Find where the given text appears and provide that cell's center as [X, Y] coordinate. 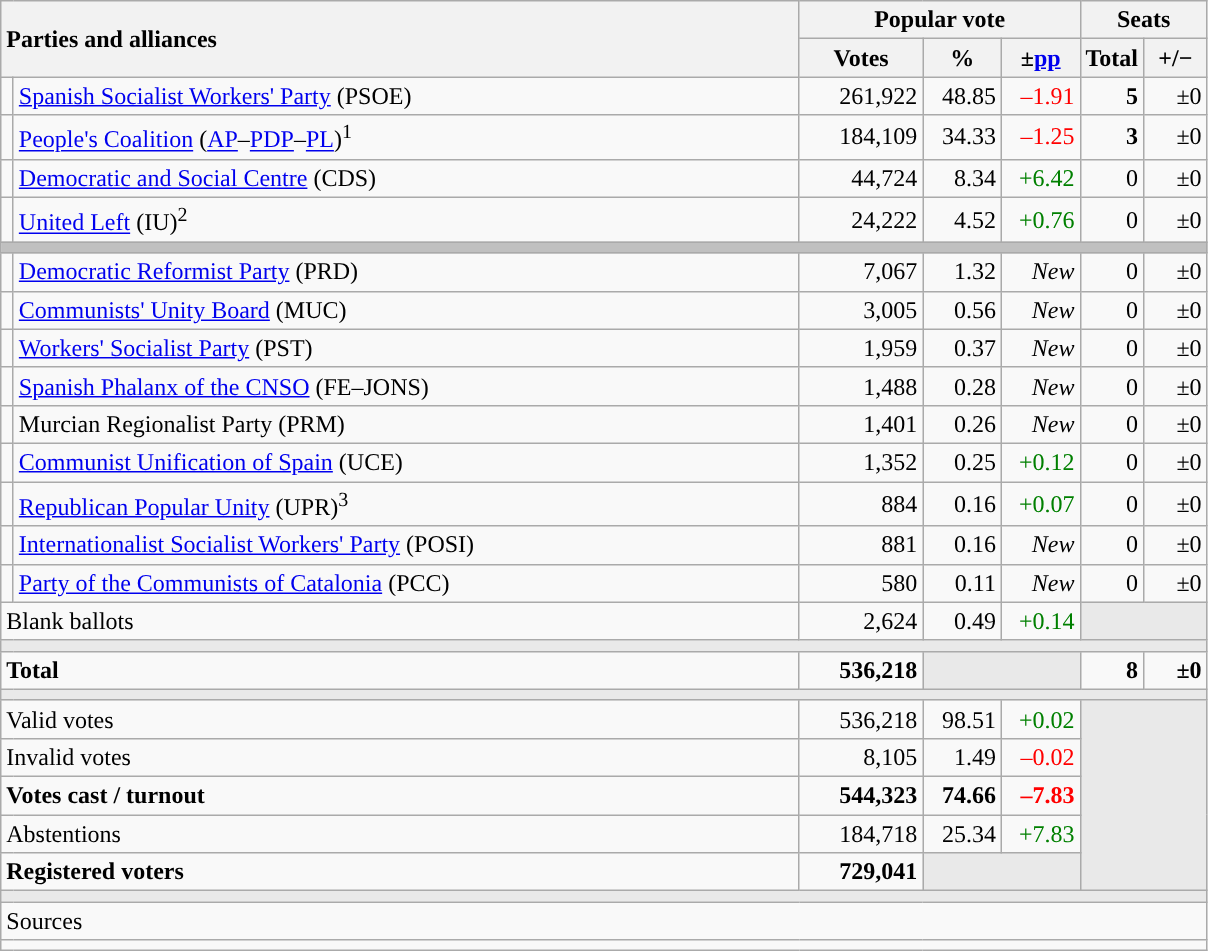
Parties and alliances [400, 39]
0.37 [962, 348]
Democratic Reformist Party (PRD) [406, 272]
Abstentions [400, 834]
Democratic and Social Centre (CDS) [406, 178]
1,352 [861, 462]
24,222 [861, 220]
5 [1112, 96]
0.26 [962, 424]
Blank ballots [400, 621]
884 [861, 504]
74.66 [962, 796]
1.32 [962, 272]
44,724 [861, 178]
4.52 [962, 220]
0.49 [962, 621]
Communists' Unity Board (MUC) [406, 310]
261,922 [861, 96]
+/− [1176, 58]
Seats [1144, 20]
+6.42 [1040, 178]
% [962, 58]
8.34 [962, 178]
Votes [861, 58]
881 [861, 545]
25.34 [962, 834]
+0.14 [1040, 621]
Workers' Socialist Party (PST) [406, 348]
+0.07 [1040, 504]
Invalid votes [400, 758]
Murcian Regionalist Party (PRM) [406, 424]
3,005 [861, 310]
0.56 [962, 310]
48.85 [962, 96]
Republican Popular Unity (UPR)3 [406, 504]
Spanish Phalanx of the CNSO (FE–JONS) [406, 386]
0.28 [962, 386]
1,401 [861, 424]
544,323 [861, 796]
8 [1112, 670]
2,624 [861, 621]
3 [1112, 138]
–0.02 [1040, 758]
Valid votes [400, 719]
–1.91 [1040, 96]
Communist Unification of Spain (UCE) [406, 462]
+0.12 [1040, 462]
Votes cast / turnout [400, 796]
Party of the Communists of Catalonia (PCC) [406, 583]
184,718 [861, 834]
–1.25 [1040, 138]
Sources [604, 921]
1,959 [861, 348]
184,109 [861, 138]
8,105 [861, 758]
+0.76 [1040, 220]
580 [861, 583]
±pp [1040, 58]
729,041 [861, 872]
1,488 [861, 386]
Internationalist Socialist Workers' Party (POSI) [406, 545]
0.25 [962, 462]
Popular vote [940, 20]
Spanish Socialist Workers' Party (PSOE) [406, 96]
+7.83 [1040, 834]
People's Coalition (AP–PDP–PL)1 [406, 138]
1.49 [962, 758]
98.51 [962, 719]
United Left (IU)2 [406, 220]
Registered voters [400, 872]
–7.83 [1040, 796]
+0.02 [1040, 719]
0.11 [962, 583]
34.33 [962, 138]
7,067 [861, 272]
